For the text-containing cell, return its midpoint in (X, Y) coordinate format. 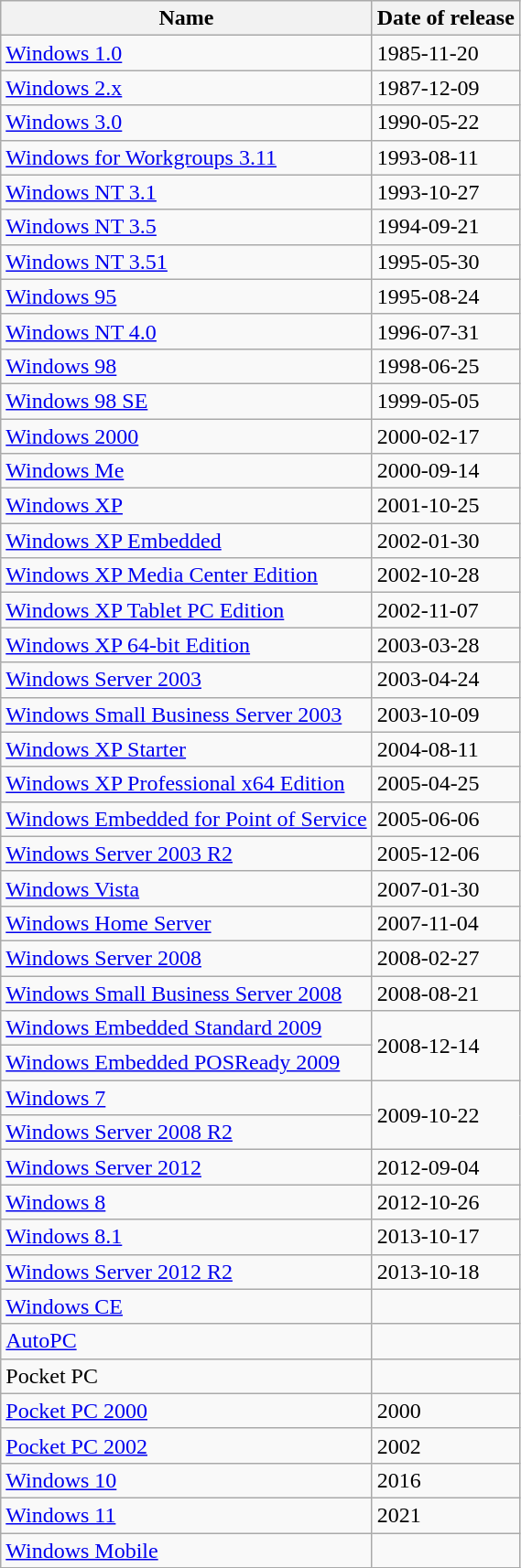
2003-03-28 (445, 645)
Windows CE (187, 1306)
2003-10-09 (445, 714)
2000-02-17 (445, 436)
Windows Small Business Server 2003 (187, 714)
2008-02-27 (445, 958)
2002 (445, 1445)
Windows Home Server (187, 923)
Windows 8 (187, 1202)
Windows 1.0 (187, 53)
1994-09-21 (445, 227)
1996-07-31 (445, 331)
Windows Mobile (187, 1551)
Windows NT 4.0 (187, 331)
Windows 2.x (187, 88)
2012-09-04 (445, 1167)
2005-04-25 (445, 784)
Windows Me (187, 471)
1999-05-05 (445, 401)
Date of release (445, 18)
Windows Small Business Server 2008 (187, 993)
Name (187, 18)
Windows 98 (187, 366)
Windows XP Starter (187, 749)
Windows Server 2012 (187, 1167)
1985-11-20 (445, 53)
2002-10-28 (445, 575)
2000-09-14 (445, 471)
2012-10-26 (445, 1202)
2007-01-30 (445, 888)
2002-01-30 (445, 541)
Windows for Workgroups 3.11 (187, 157)
Windows Server 2012 R2 (187, 1272)
2005-12-06 (445, 854)
Windows 98 SE (187, 401)
Windows NT 3.1 (187, 192)
Windows Server 2003 (187, 680)
Pocket PC (187, 1376)
Pocket PC 2002 (187, 1445)
Windows 11 (187, 1515)
1993-10-27 (445, 192)
Windows XP Tablet PC Edition (187, 610)
1993-08-11 (445, 157)
1998-06-25 (445, 366)
Windows XP Media Center Edition (187, 575)
2002-11-07 (445, 610)
Windows 2000 (187, 436)
Windows 10 (187, 1480)
Windows 8.1 (187, 1237)
Windows 3.0 (187, 123)
Windows NT 3.5 (187, 227)
Windows Embedded Standard 2009 (187, 1028)
Windows NT 3.51 (187, 262)
2000 (445, 1411)
Windows Server 2008 R2 (187, 1133)
Windows XP 64-bit Edition (187, 645)
2016 (445, 1480)
AutoPC (187, 1341)
2004-08-11 (445, 749)
Windows 95 (187, 296)
Windows Server 2008 (187, 958)
1987-12-09 (445, 88)
Windows Server 2003 R2 (187, 854)
2009-10-22 (445, 1115)
Windows Embedded for Point of Service (187, 819)
2021 (445, 1515)
Windows XP (187, 506)
2003-04-24 (445, 680)
2005-06-06 (445, 819)
2008-12-14 (445, 1046)
1995-08-24 (445, 296)
Windows Vista (187, 888)
Windows XP Embedded (187, 541)
Pocket PC 2000 (187, 1411)
1990-05-22 (445, 123)
2001-10-25 (445, 506)
Windows 7 (187, 1098)
2013-10-18 (445, 1272)
2013-10-17 (445, 1237)
Windows Embedded POSReady 2009 (187, 1063)
2008-08-21 (445, 993)
2007-11-04 (445, 923)
Windows XP Professional x64 Edition (187, 784)
1995-05-30 (445, 262)
